Detect which cell encompasses the target text, then output its [X, Y] center coordinate. 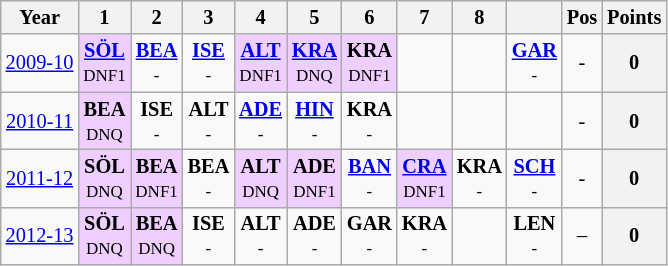
ALTDNQ [260, 178]
Year [40, 17]
2010-11 [40, 121]
2011-12 [40, 178]
ADEDNF1 [314, 178]
2 [157, 17]
BAN- [370, 178]
3 [209, 17]
– [582, 236]
8 [480, 17]
LEN- [534, 236]
BEADNF1 [157, 178]
KRADNQ [314, 63]
HIN- [314, 121]
2012-13 [40, 236]
4 [260, 17]
1 [104, 17]
SÖLDNF1 [104, 63]
CRADNF1 [424, 178]
KRADNF1 [370, 63]
Points [634, 17]
Pos [582, 17]
SCH- [534, 178]
2009-10 [40, 63]
ALTDNF1 [260, 63]
7 [424, 17]
6 [370, 17]
5 [314, 17]
